Search for the cell housing the specified text and yield its [X, Y] center coordinate. 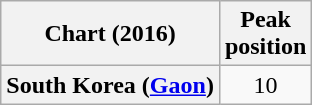
Peakposition [265, 34]
10 [265, 85]
Chart (2016) [110, 34]
South Korea (Gaon) [110, 85]
